Locate the cell with the specified text and output its (x, y) center coordinate. 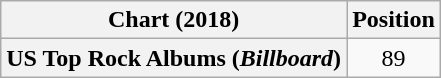
US Top Rock Albums (Billboard) (174, 58)
Chart (2018) (174, 20)
Position (394, 20)
89 (394, 58)
